Capture the cell that displays the provided text and extract its (x, y) central coordinate. 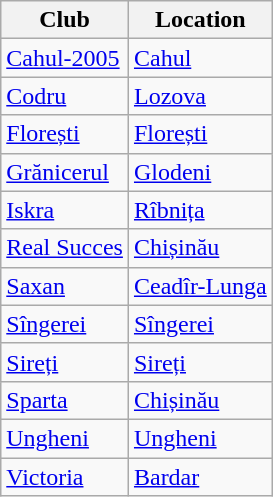
Lozova (200, 96)
Club (65, 20)
Grănicerul (65, 172)
Real Succes (65, 248)
Ceadîr-Lunga (200, 286)
Victoria (65, 477)
Iskra (65, 210)
Cahul-2005 (65, 58)
Location (200, 20)
Bardar (200, 477)
Codru (65, 96)
Sparta (65, 400)
Saxan (65, 286)
Glodeni (200, 172)
Cahul (200, 58)
Rîbnița (200, 210)
